Search for the cell housing the specified text and yield its (X, Y) center coordinate. 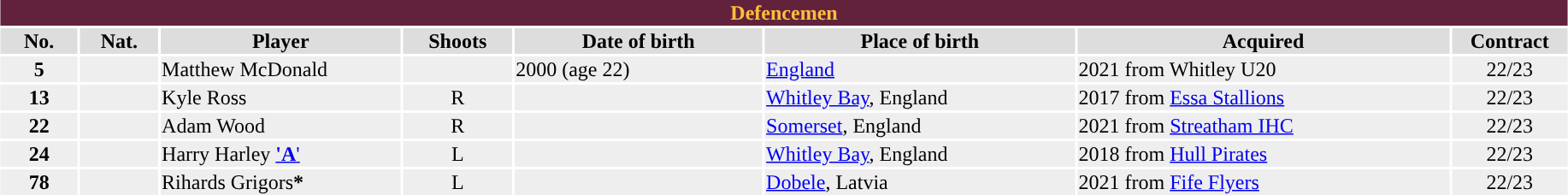
Shoots (458, 41)
England (920, 69)
Nat. (120, 41)
2021 from Fife Flyers (1264, 182)
Dobele, Latvia (920, 182)
2017 from Essa Stallions (1264, 97)
Place of birth (920, 41)
Harry Harley 'A' (280, 154)
Acquired (1264, 41)
Somerset, England (920, 126)
No. (39, 41)
Date of birth (639, 41)
22 (39, 126)
Defencemen (783, 13)
2021 from Streatham IHC (1264, 126)
24 (39, 154)
2021 from Whitley U20 (1264, 69)
2000 (age 22) (639, 69)
5 (39, 69)
Contract (1510, 41)
13 (39, 97)
2018 from Hull Pirates (1264, 154)
Adam Wood (280, 126)
Kyle Ross (280, 97)
Player (280, 41)
Rihards Grigors* (280, 182)
Matthew McDonald (280, 69)
78 (39, 182)
